For the text-containing cell, return its midpoint in [x, y] coordinate format. 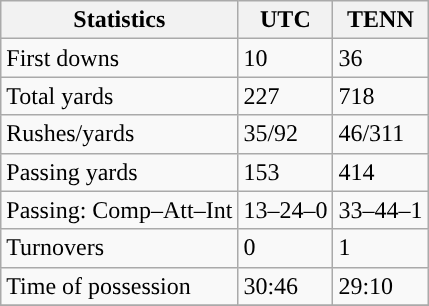
Passing yards [120, 172]
36 [380, 58]
Passing: Comp–Att–Int [120, 210]
Total yards [120, 96]
33–44–1 [380, 210]
29:10 [380, 286]
10 [286, 58]
UTC [286, 20]
Rushes/yards [120, 134]
Time of possession [120, 286]
35/92 [286, 134]
414 [380, 172]
30:46 [286, 286]
0 [286, 248]
46/311 [380, 134]
13–24–0 [286, 210]
First downs [120, 58]
1 [380, 248]
718 [380, 96]
227 [286, 96]
153 [286, 172]
Statistics [120, 20]
Turnovers [120, 248]
TENN [380, 20]
